Identify which cell holds the provided text, then report its [X, Y] central coordinate. 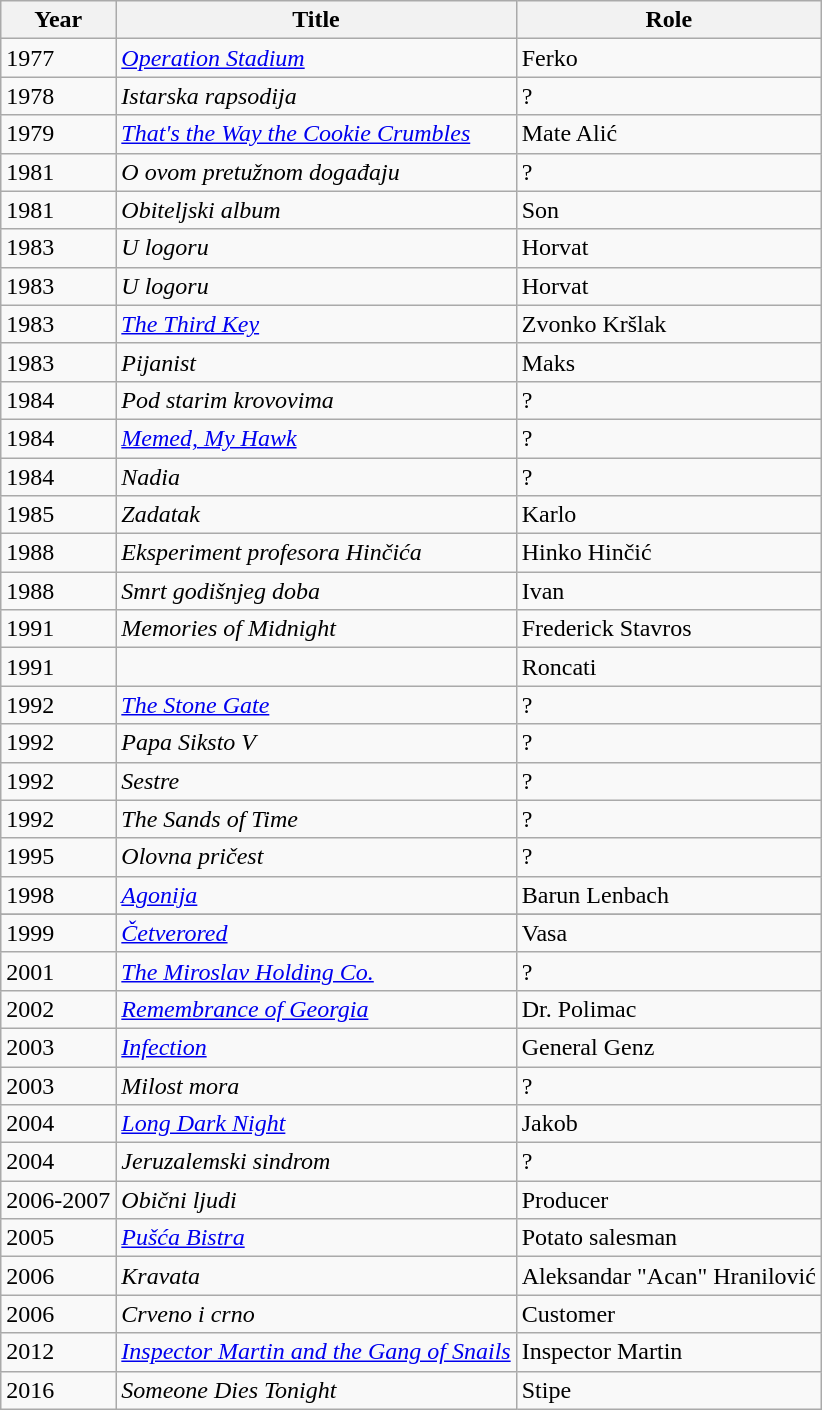
Vasa [668, 933]
Title [316, 20]
Karlo [668, 515]
Potato salesman [668, 1238]
1978 [58, 96]
Jakob [668, 1124]
Long Dark Night [316, 1124]
Stipe [668, 1390]
Dr. Polimac [668, 1009]
Role [668, 20]
Nadia [316, 477]
Producer [668, 1200]
2012 [58, 1352]
2005 [58, 1238]
Obični ljudi [316, 1200]
Jeruzalemski sindrom [316, 1162]
General Genz [668, 1047]
Hinko Hinčić [668, 553]
Milost mora [316, 1085]
Year [58, 20]
Agonija [316, 895]
Četverored [316, 933]
1979 [58, 134]
Infection [316, 1047]
2001 [58, 971]
1998 [58, 895]
2016 [58, 1390]
Pod starim krovovima [316, 400]
Papa Siksto V [316, 743]
Olovna pričest [316, 857]
Frederick Stavros [668, 629]
1977 [58, 58]
Maks [668, 362]
Remembrance of Georgia [316, 1009]
O ovom pretužnom događaju [316, 172]
The Third Key [316, 324]
Ivan [668, 591]
Customer [668, 1314]
1999 [58, 933]
Memories of Midnight [316, 629]
Someone Dies Tonight [316, 1390]
Zadatak [316, 515]
Inspector Martin and the Gang of Snails [316, 1352]
Ferko [668, 58]
Eksperiment profesora Hinčića [316, 553]
Sestre [316, 781]
Pušća Bistra [316, 1238]
Zvonko Kršlak [668, 324]
Smrt godišnjeg doba [316, 591]
Aleksandar "Acan" Hranilović [668, 1276]
The Miroslav Holding Co. [316, 971]
1995 [58, 857]
Kravata [316, 1276]
The Stone Gate [316, 705]
Pijanist [316, 362]
Memed, My Hawk [316, 438]
2006-2007 [58, 1200]
Mate Alić [668, 134]
That's the Way the Cookie Crumbles [316, 134]
Crveno i crno [316, 1314]
Barun Lenbach [668, 895]
Roncati [668, 667]
1985 [58, 515]
Operation Stadium [316, 58]
Obiteljski album [316, 210]
Son [668, 210]
Istarska rapsodija [316, 96]
Inspector Martin [668, 1352]
The Sands of Time [316, 819]
2002 [58, 1009]
